Return the [x, y] coordinate for the center point of the cell that contains the specified text.  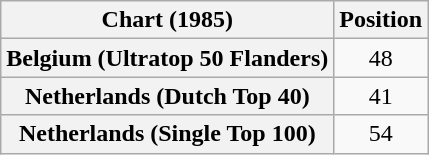
41 [381, 96]
Belgium (Ultratop 50 Flanders) [168, 58]
48 [381, 58]
Chart (1985) [168, 20]
Netherlands (Single Top 100) [168, 134]
54 [381, 134]
Position [381, 20]
Netherlands (Dutch Top 40) [168, 96]
